Return (X, Y) of the center of cell containing provided text 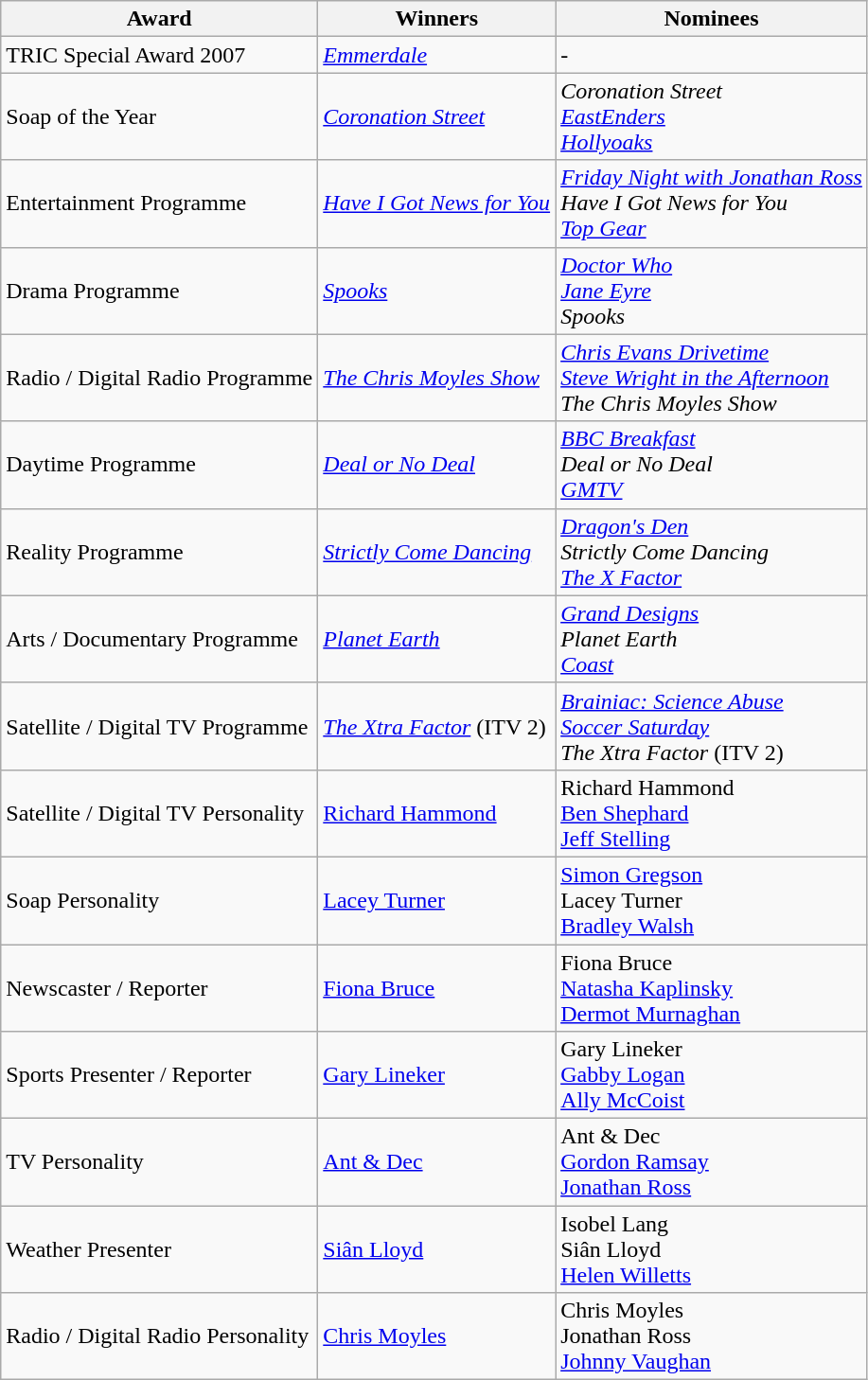
Grand Designs Planet Earth Coast (712, 639)
Strictly Come Dancing (437, 552)
Friday Night with Jonathan Ross Have I Got News for You Top Gear (712, 203)
The Chris Moyles Show (437, 378)
Ant & Dec Gordon Ramsay Jonathan Ross (712, 1162)
Siân Lloyd (437, 1249)
BBC Breakfast Deal or No Deal GMTV (712, 465)
Lacey Turner (437, 900)
Satellite / Digital TV Personality (159, 813)
Deal or No Deal (437, 465)
Coronation Street EastEnders Hollyoaks (712, 116)
Emmerdale (437, 55)
Radio / Digital Radio Programme (159, 378)
Nominees (712, 19)
Drama Programme (159, 291)
Reality Programme (159, 552)
Fiona Bruce (437, 988)
Newscaster / Reporter (159, 988)
TRIC Special Award 2007 (159, 55)
Sports Presenter / Reporter (159, 1075)
Award (159, 19)
Entertainment Programme (159, 203)
Isobel Lang Siân Lloyd Helen Willetts (712, 1249)
Planet Earth (437, 639)
Winners (437, 19)
Chris Moyles Jonathan Ross Johnny Vaughan (712, 1336)
The Xtra Factor (ITV 2) (437, 726)
Chris Evans Drivetime Steve Wright in the Afternoon The Chris Moyles Show (712, 378)
- (712, 55)
Spooks (437, 291)
TV Personality (159, 1162)
Dragon's Den Strictly Come Dancing The X Factor (712, 552)
Weather Presenter (159, 1249)
Gary Lineker Gabby Logan Ally McCoist (712, 1075)
Simon Gregson Lacey Turner Bradley Walsh (712, 900)
Gary Lineker (437, 1075)
Have I Got News for You (437, 203)
Chris Moyles (437, 1336)
Fiona Bruce Natasha Kaplinsky Dermot Murnaghan (712, 988)
Daytime Programme (159, 465)
Arts / Documentary Programme (159, 639)
Soap of the Year (159, 116)
Brainiac: Science Abuse Soccer Saturday The Xtra Factor (ITV 2) (712, 726)
Satellite / Digital TV Programme (159, 726)
Coronation Street (437, 116)
Radio / Digital Radio Personality (159, 1336)
Richard Hammond (437, 813)
Doctor Who Jane Eyre Spooks (712, 291)
Ant & Dec (437, 1162)
Richard Hammond Ben Shephard Jeff Stelling (712, 813)
Soap Personality (159, 900)
